Return the (x, y) coordinate for the center point of the cell that contains the specified text.  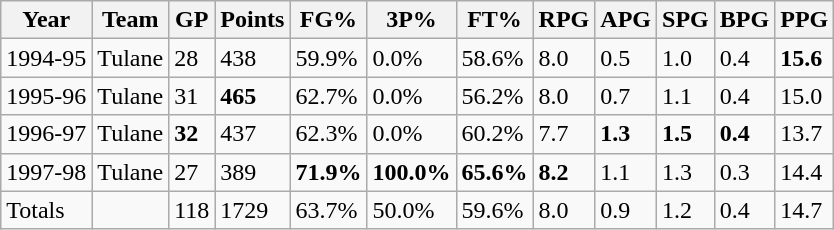
0.5 (626, 58)
60.2% (494, 134)
Year (46, 20)
BPG (744, 20)
7.7 (564, 134)
27 (192, 172)
437 (252, 134)
63.7% (328, 210)
100.0% (412, 172)
15.0 (804, 96)
1996-97 (46, 134)
13.7 (804, 134)
32 (192, 134)
50.0% (412, 210)
118 (192, 210)
Points (252, 20)
31 (192, 96)
14.7 (804, 210)
SPG (686, 20)
GP (192, 20)
71.9% (328, 172)
1994-95 (46, 58)
59.9% (328, 58)
1.0 (686, 58)
0.3 (744, 172)
Team (130, 20)
0.7 (626, 96)
1729 (252, 210)
1.2 (686, 210)
0.9 (626, 210)
FT% (494, 20)
8.2 (564, 172)
1997-98 (46, 172)
14.4 (804, 172)
65.6% (494, 172)
APG (626, 20)
3P% (412, 20)
28 (192, 58)
438 (252, 58)
Totals (46, 210)
56.2% (494, 96)
RPG (564, 20)
58.6% (494, 58)
59.6% (494, 210)
465 (252, 96)
1.5 (686, 134)
PPG (804, 20)
62.7% (328, 96)
62.3% (328, 134)
15.6 (804, 58)
FG% (328, 20)
389 (252, 172)
1995-96 (46, 96)
